Pinpoint the cell where the given text exists, returning its (X, Y) midpoint coordinate. 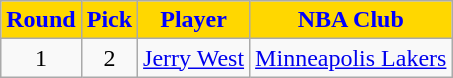
1 (41, 58)
2 (109, 58)
Round (41, 20)
Minneapolis Lakers (351, 58)
Jerry West (194, 58)
NBA Club (351, 20)
Pick (109, 20)
Player (194, 20)
